Scan for the cell matching the given text and deliver its (X, Y) coordinate at center. 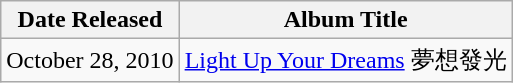
October 28, 2010 (90, 60)
Light Up Your Dreams 夢想發光 (346, 60)
Album Title (346, 20)
Date Released (90, 20)
